Return the [X, Y] coordinate for the center point of the cell that contains the specified text.  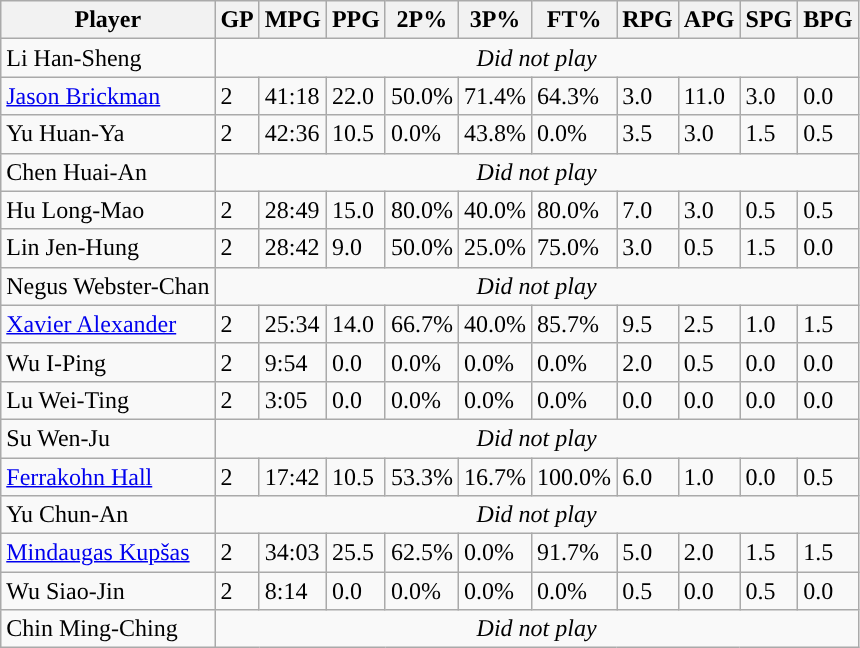
Jason Brickman [108, 96]
Lu Wei-Ting [108, 400]
GP [237, 20]
Yu Huan-Ya [108, 134]
Lin Jen-Hung [108, 248]
Ferrakohn Hall [108, 477]
34:03 [292, 553]
28:49 [292, 210]
PPG [356, 20]
62.5% [422, 553]
16.7% [494, 477]
9.5 [648, 324]
3P% [494, 20]
5.0 [648, 553]
Chen Huai-An [108, 172]
22.0 [356, 96]
41:18 [292, 96]
14.0 [356, 324]
BPG [828, 20]
42:36 [292, 134]
8:14 [292, 591]
2.5 [709, 324]
9:54 [292, 362]
100.0% [574, 477]
3:05 [292, 400]
RPG [648, 20]
Hu Long-Mao [108, 210]
FT% [574, 20]
Yu Chun-An [108, 515]
25:34 [292, 324]
Xavier Alexander [108, 324]
Mindaugas Kupšas [108, 553]
Wu Siao-Jin [108, 591]
15.0 [356, 210]
3.5 [648, 134]
APG [709, 20]
Negus Webster-Chan [108, 286]
7.0 [648, 210]
9.0 [356, 248]
Li Han-Sheng [108, 58]
85.7% [574, 324]
53.3% [422, 477]
6.0 [648, 477]
2P% [422, 20]
Chin Ming-Ching [108, 629]
91.7% [574, 553]
64.3% [574, 96]
17:42 [292, 477]
71.4% [494, 96]
SPG [769, 20]
66.7% [422, 324]
MPG [292, 20]
28:42 [292, 248]
Player [108, 20]
43.8% [494, 134]
75.0% [574, 248]
11.0 [709, 96]
25.0% [494, 248]
25.5 [356, 553]
Su Wen-Ju [108, 438]
Wu I-Ping [108, 362]
